Scan for the cell matching the given text and deliver its [x, y] coordinate at center. 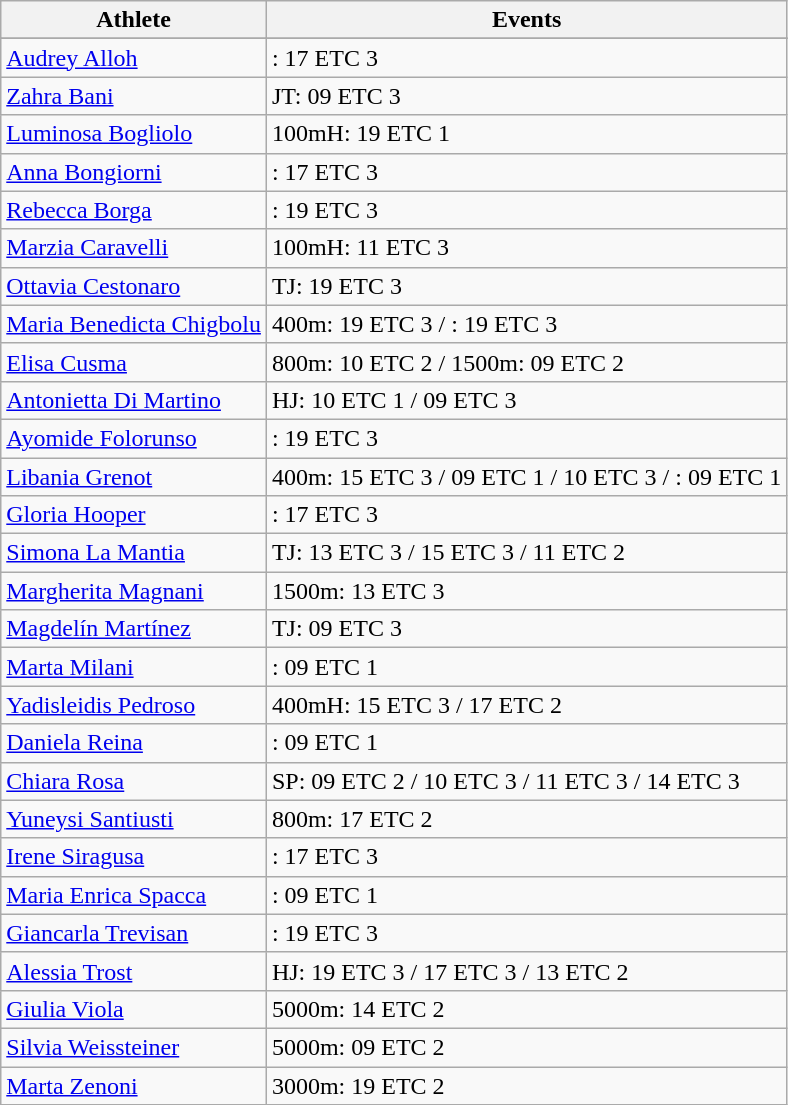
Irene Siragusa [134, 857]
Margherita Magnani [134, 591]
TJ: 19 ETC 3 [526, 286]
Marta Milani [134, 667]
HJ: 10 ETC 1 / 09 ETC 3 [526, 400]
Giancarla Trevisan [134, 933]
HJ: 19 ETC 3 / 17 ETC 3 / 13 ETC 2 [526, 971]
Events [526, 20]
Magdelín Martínez [134, 629]
Rebecca Borga [134, 210]
Silvia Weissteiner [134, 1047]
Giulia Viola [134, 1009]
Athlete [134, 20]
TJ: 09 ETC 3 [526, 629]
Marta Zenoni [134, 1085]
5000m: 09 ETC 2 [526, 1047]
Ottavia Cestonaro [134, 286]
400m: 15 ETC 3 / 09 ETC 1 / 10 ETC 3 / : 09 ETC 1 [526, 477]
400m: 19 ETC 3 / : 19 ETC 3 [526, 324]
Yuneysi Santiusti [134, 819]
Gloria Hooper [134, 515]
Maria Benedicta Chigbolu [134, 324]
Marzia Caravelli [134, 248]
800m: 10 ETC 2 / 1500m: 09 ETC 2 [526, 362]
Luminosa Bogliolo [134, 134]
Antonietta Di Martino [134, 400]
Daniela Reina [134, 743]
Libania Grenot [134, 477]
5000m: 14 ETC 2 [526, 1009]
Chiara Rosa [134, 781]
Yadisleidis Pedroso [134, 705]
JT: 09 ETC 3 [526, 96]
SP: 09 ETC 2 / 10 ETC 3 / 11 ETC 3 / 14 ETC 3 [526, 781]
Anna Bongiorni [134, 172]
Alessia Trost [134, 971]
3000m: 19 ETC 2 [526, 1085]
Zahra Bani [134, 96]
Maria Enrica Spacca [134, 895]
Elisa Cusma [134, 362]
Simona La Mantia [134, 553]
400mH: 15 ETC 3 / 17 ETC 2 [526, 705]
TJ: 13 ETC 3 / 15 ETC 3 / 11 ETC 2 [526, 553]
Audrey Alloh [134, 58]
800m: 17 ETC 2 [526, 819]
Ayomide Folorunso [134, 438]
100mH: 19 ETC 1 [526, 134]
100mH: 11 ETC 3 [526, 248]
1500m: 13 ETC 3 [526, 591]
